From the cell containing the given text, extract its center point as [X, Y] coordinate. 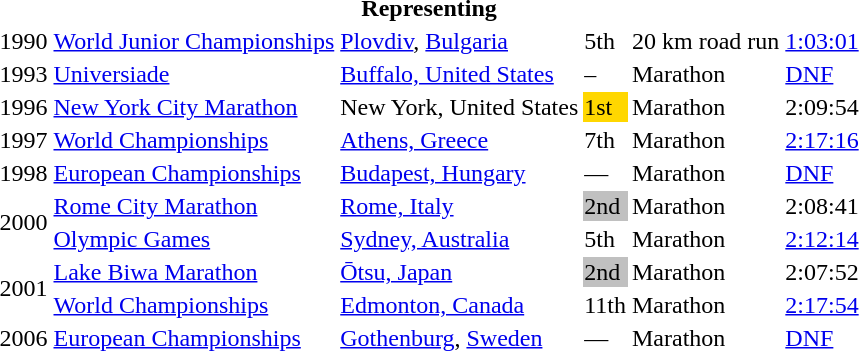
7th [606, 140]
European Championships [194, 173]
— [606, 173]
Plovdiv, Bulgaria [460, 41]
Lake Biwa Marathon [194, 272]
20 km road run [706, 41]
New York, United States [460, 107]
Rome City Marathon [194, 206]
Budapest, Hungary [460, 173]
Edmonton, Canada [460, 305]
New York City Marathon [194, 107]
Sydney, Australia [460, 239]
11th [606, 305]
– [606, 74]
World Junior Championships [194, 41]
1st [606, 107]
Rome, Italy [460, 206]
Ōtsu, Japan [460, 272]
Buffalo, United States [460, 74]
Athens, Greece [460, 140]
Olympic Games [194, 239]
Universiade [194, 74]
